Provide the [X, Y] coordinate of the cell's center where the given text is located.  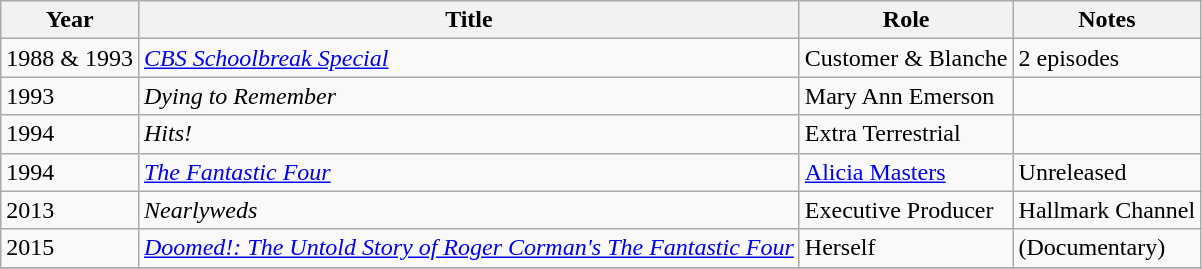
Title [468, 20]
Dying to Remember [468, 96]
CBS Schoolbreak Special [468, 58]
(Documentary) [1107, 248]
The Fantastic Four [468, 172]
Mary Ann Emerson [906, 96]
1993 [70, 96]
Herself [906, 248]
2015 [70, 248]
Doomed!: The Untold Story of Roger Corman's The Fantastic Four [468, 248]
Hits! [468, 134]
1988 & 1993 [70, 58]
Year [70, 20]
2013 [70, 210]
Nearlyweds [468, 210]
Customer & Blanche [906, 58]
Unreleased [1107, 172]
Role [906, 20]
Alicia Masters [906, 172]
2 episodes [1107, 58]
Extra Terrestrial [906, 134]
Hallmark Channel [1107, 210]
Notes [1107, 20]
Executive Producer [906, 210]
